Capture the cell that displays the provided text and extract its (x, y) central coordinate. 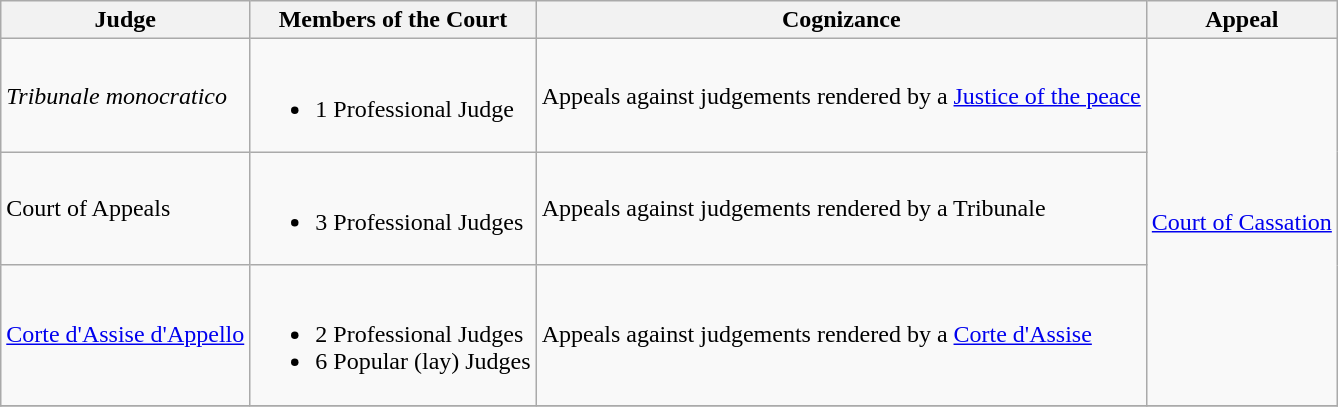
Members of the Court (393, 20)
Cognizance (841, 20)
Tribunale monocratico (126, 96)
3 Professional Judges (393, 208)
Judge (126, 20)
Appeals against judgements rendered by a Corte d'Assise (841, 335)
Court of Appeals (126, 208)
Court of Cassation (1242, 222)
Appeals against judgements rendered by a Justice of the peace (841, 96)
Corte d'Assise d'Appello (126, 335)
1 Professional Judge (393, 96)
Appeals against judgements rendered by a Tribunale (841, 208)
2 Professional Judges6 Popular (lay) Judges (393, 335)
Appeal (1242, 20)
